Return the (x, y) coordinate for the center point of the cell that contains the specified text.  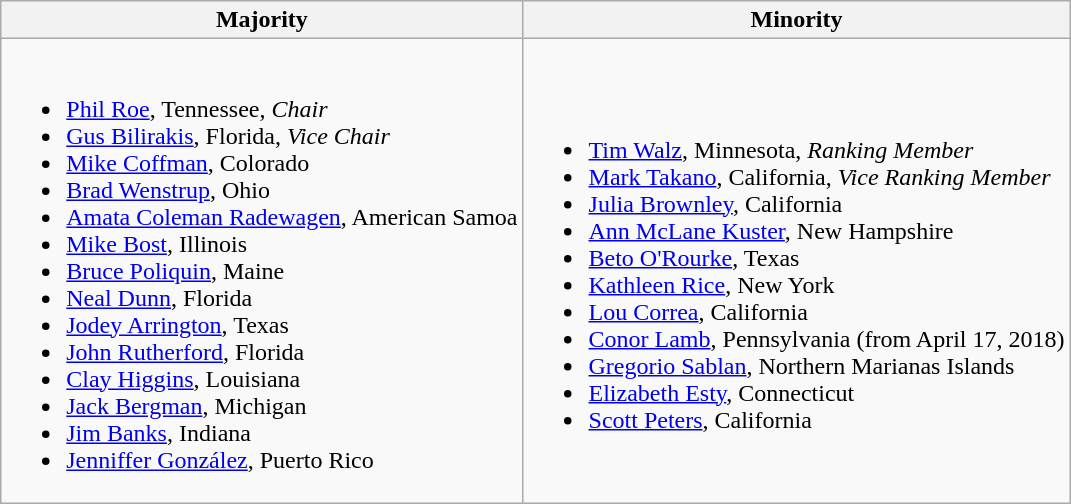
Majority (262, 20)
Minority (796, 20)
